Output the (x, y) coordinate of the center of the cell containing the given text.  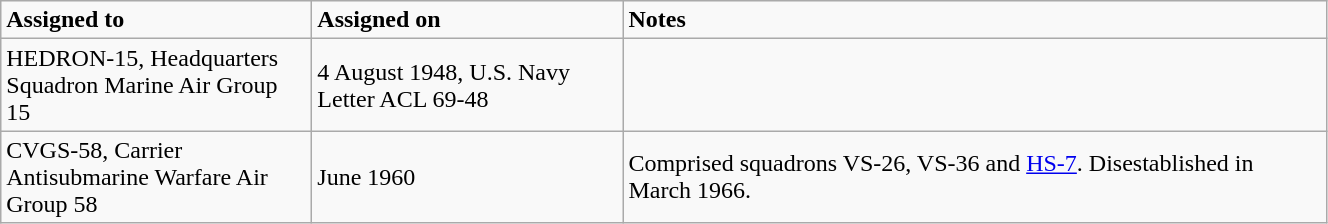
Notes (975, 20)
HEDRON-15, Headquarters Squadron Marine Air Group 15 (156, 85)
Assigned to (156, 20)
Comprised squadrons VS-26, VS-36 and HS-7. Disestablished in March 1966. (975, 177)
4 August 1948, U.S. Navy Letter ACL 69-48 (468, 85)
June 1960 (468, 177)
Assigned on (468, 20)
CVGS-58, Carrier Antisubmarine Warfare Air Group 58 (156, 177)
